Return the [x, y] coordinate for the center point of the cell that contains the specified text.  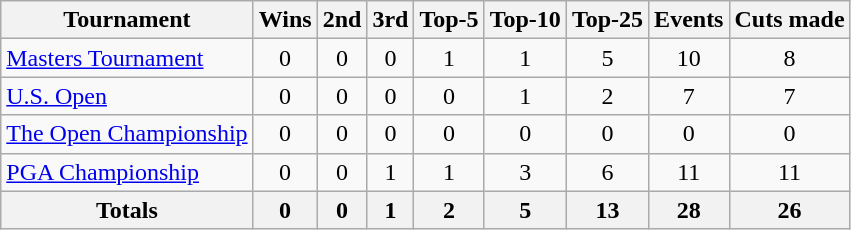
Top-25 [607, 20]
13 [607, 210]
28 [689, 210]
10 [689, 58]
Wins [285, 20]
PGA Championship [127, 172]
Totals [127, 210]
Tournament [127, 20]
26 [790, 210]
Top-5 [449, 20]
3 [525, 172]
Events [689, 20]
2nd [342, 20]
8 [790, 58]
The Open Championship [127, 134]
6 [607, 172]
Cuts made [790, 20]
3rd [390, 20]
Top-10 [525, 20]
U.S. Open [127, 96]
Masters Tournament [127, 58]
